From the cell containing the given text, extract its center point as [x, y] coordinate. 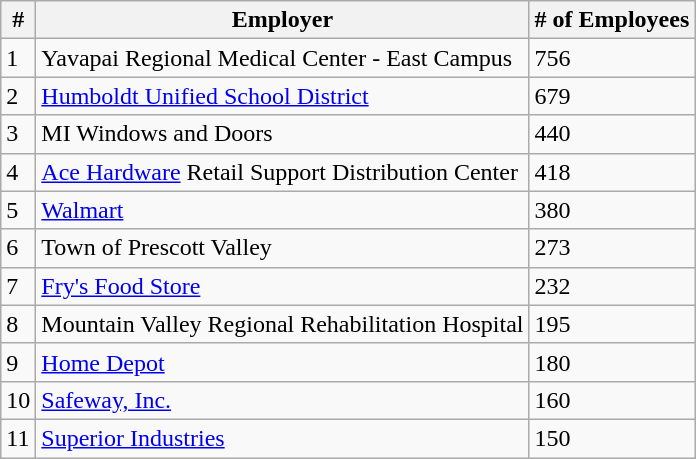
Safeway, Inc. [282, 400]
195 [612, 324]
6 [18, 248]
Town of Prescott Valley [282, 248]
Home Depot [282, 362]
Humboldt Unified School District [282, 96]
10 [18, 400]
440 [612, 134]
232 [612, 286]
11 [18, 438]
5 [18, 210]
7 [18, 286]
150 [612, 438]
MI Windows and Doors [282, 134]
Yavapai Regional Medical Center - East Campus [282, 58]
180 [612, 362]
2 [18, 96]
Walmart [282, 210]
418 [612, 172]
# [18, 20]
Ace Hardware Retail Support Distribution Center [282, 172]
Superior Industries [282, 438]
8 [18, 324]
273 [612, 248]
4 [18, 172]
160 [612, 400]
9 [18, 362]
# of Employees [612, 20]
679 [612, 96]
Mountain Valley Regional Rehabilitation Hospital [282, 324]
Employer [282, 20]
756 [612, 58]
380 [612, 210]
1 [18, 58]
Fry's Food Store [282, 286]
3 [18, 134]
